Output the [x, y] coordinate of the center of the cell containing the given text.  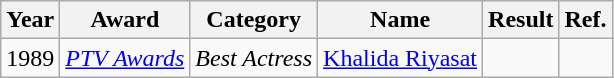
Award [125, 20]
Ref. [586, 20]
Category [254, 20]
Year [30, 20]
Name [400, 20]
Result [521, 20]
Best Actress [254, 58]
PTV Awards [125, 58]
1989 [30, 58]
Khalida Riyasat [400, 58]
